For the text-containing cell, return its midpoint in [X, Y] coordinate format. 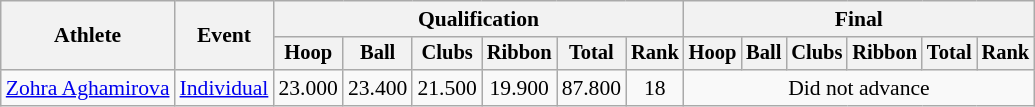
Athlete [88, 36]
19.900 [520, 88]
Qualification [478, 19]
23.000 [308, 88]
Zohra Aghamirova [88, 88]
Final [859, 19]
87.800 [592, 88]
21.500 [446, 88]
Event [224, 36]
18 [655, 88]
Individual [224, 88]
Did not advance [859, 88]
23.400 [378, 88]
